Search for the cell housing the specified text and yield its [x, y] center coordinate. 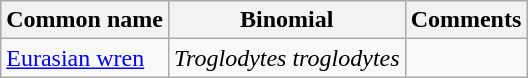
Eurasian wren [85, 58]
Comments [466, 20]
Common name [85, 20]
Troglodytes troglodytes [286, 58]
Binomial [286, 20]
